Pinpoint the cell where the given text exists, returning its [x, y] midpoint coordinate. 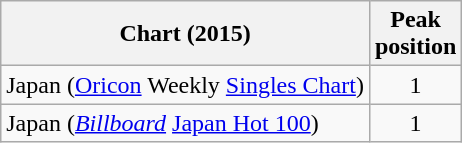
Peakposition [415, 34]
Japan (Billboard Japan Hot 100) [186, 123]
Chart (2015) [186, 34]
Japan (Oricon Weekly Singles Chart) [186, 85]
